Pinpoint the cell where the given text exists, returning its (X, Y) midpoint coordinate. 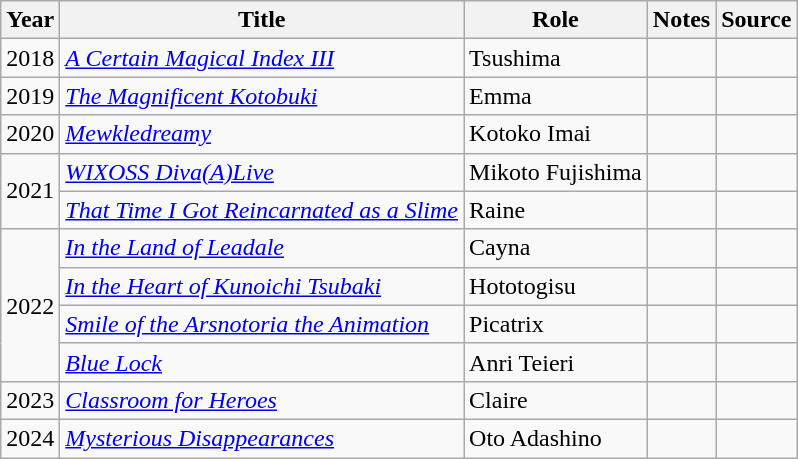
Notes (681, 20)
Anri Teieri (556, 362)
Year (30, 20)
Cayna (556, 248)
Smile of the Arsnotoria the Animation (262, 324)
The Magnificent Kotobuki (262, 96)
Emma (556, 96)
In the Land of Leadale (262, 248)
2023 (30, 400)
2020 (30, 134)
Blue Lock (262, 362)
Role (556, 20)
Title (262, 20)
WIXOSS Diva(A)Live (262, 172)
Mewkledreamy (262, 134)
That Time I Got Reincarnated as a Slime (262, 210)
2021 (30, 191)
2019 (30, 96)
Claire (556, 400)
In the Heart of Kunoichi Tsubaki (262, 286)
Mikoto Fujishima (556, 172)
2018 (30, 58)
Hototogisu (556, 286)
2024 (30, 438)
Kotoko Imai (556, 134)
Oto Adashino (556, 438)
Raine (556, 210)
Tsushima (556, 58)
Mysterious Disappearances (262, 438)
2022 (30, 305)
Picatrix (556, 324)
A Certain Magical Index III (262, 58)
Source (756, 20)
Classroom for Heroes (262, 400)
